Determine the (x, y) coordinate at the center of the cell enclosing the given text.  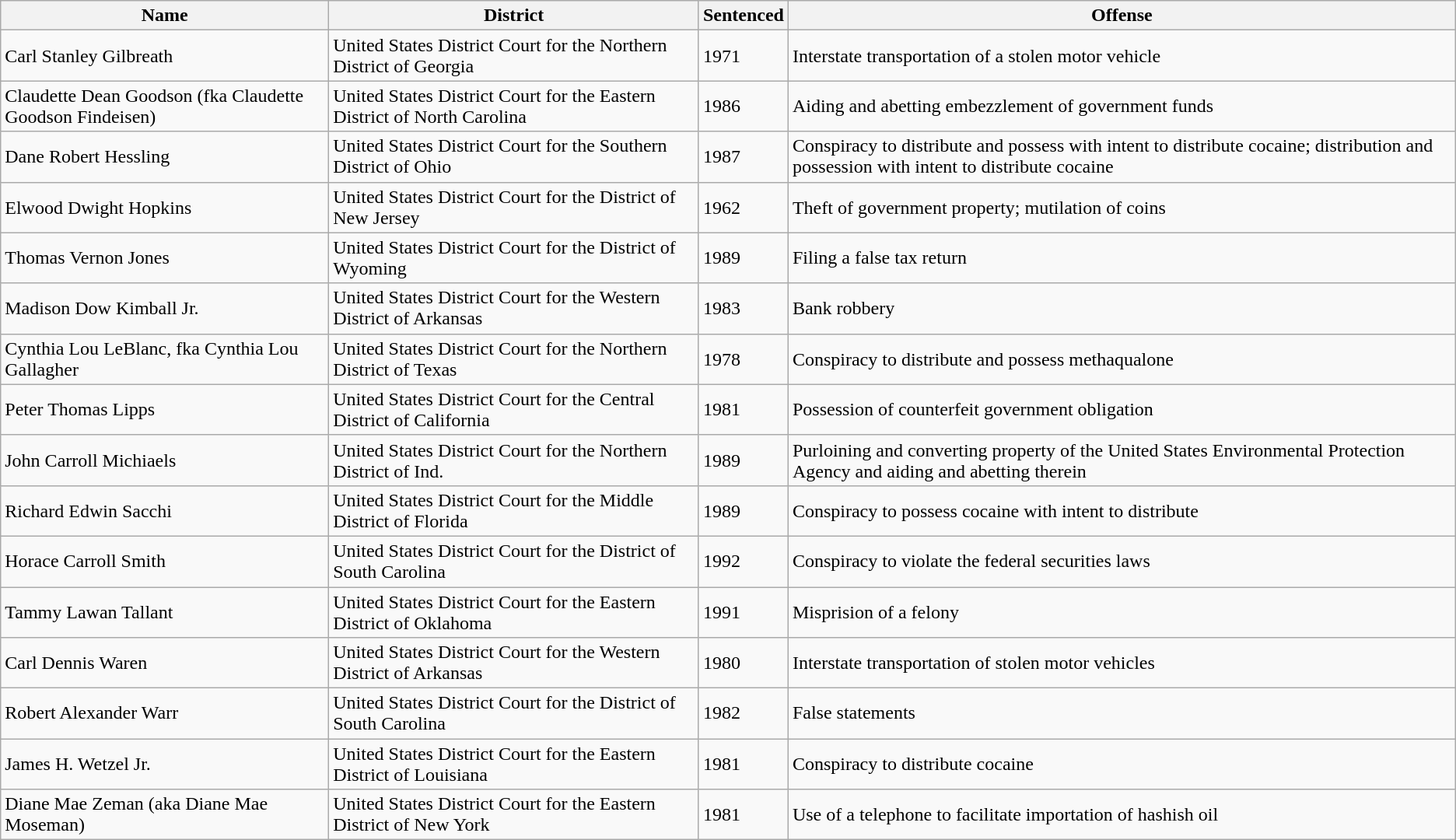
1982 (744, 714)
Conspiracy to distribute cocaine (1122, 764)
United States District Court for the Eastern District of Louisiana (514, 764)
Robert Alexander Warr (165, 714)
Bank robbery (1122, 308)
1980 (744, 663)
Offense (1122, 16)
United States District Court for the Eastern District of New York (514, 815)
Misprision of a felony (1122, 611)
United States District Court for the Eastern District of North Carolina (514, 106)
1986 (744, 106)
1971 (744, 56)
Name (165, 16)
Conspiracy to possess cocaine with intent to distribute (1122, 510)
Possession of counterfeit government obligation (1122, 409)
District (514, 16)
Theft of government property; mutilation of coins (1122, 207)
1987 (744, 157)
Conspiracy to distribute and possess methaqualone (1122, 359)
Dane Robert Hessling (165, 157)
Purloining and converting property of the United States Environmental Protection Agency and aiding and abetting therein (1122, 460)
Aiding and abetting embezzlement of government funds (1122, 106)
Peter Thomas Lipps (165, 409)
Conspiracy to distribute and possess with intent to distribute cocaine; distribution and possession with intent to distribute cocaine (1122, 157)
Diane Mae Zeman (aka Diane Mae Moseman) (165, 815)
James H. Wetzel Jr. (165, 764)
1992 (744, 562)
Carl Stanley Gilbreath (165, 56)
Filing a false tax return (1122, 258)
United States District Court for the Southern District of Ohio (514, 157)
United States District Court for the District of Wyoming (514, 258)
Use of a telephone to facilitate importation of hashish oil (1122, 815)
John Carroll Michiaels (165, 460)
Thomas Vernon Jones (165, 258)
1983 (744, 308)
United States District Court for the District of New Jersey (514, 207)
United States District Court for the Northern District of Georgia (514, 56)
Claudette Dean Goodson (fka Claudette Goodson Findeisen) (165, 106)
Carl Dennis Waren (165, 663)
United States District Court for the Northern District of Texas (514, 359)
Tammy Lawan Tallant (165, 611)
Conspiracy to violate the federal securities laws (1122, 562)
United States District Court for the Northern District of Ind. (514, 460)
Interstate transportation of stolen motor vehicles (1122, 663)
False statements (1122, 714)
Sentenced (744, 16)
1978 (744, 359)
1962 (744, 207)
Madison Dow Kimball Jr. (165, 308)
United States District Court for the Eastern District of Oklahoma (514, 611)
Interstate transportation of a stolen motor vehicle (1122, 56)
Richard Edwin Sacchi (165, 510)
United States District Court for the Central District of California (514, 409)
Horace Carroll Smith (165, 562)
1991 (744, 611)
Cynthia Lou LeBlanc, fka Cynthia Lou Gallagher (165, 359)
United States District Court for the Middle District of Florida (514, 510)
Elwood Dwight Hopkins (165, 207)
